From the cell containing the given text, extract its center point as (X, Y) coordinate. 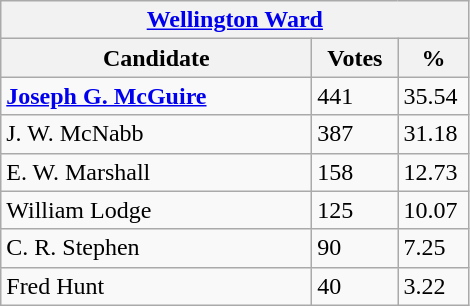
J. W. McNabb (156, 134)
31.18 (434, 134)
C. R. Stephen (156, 248)
90 (355, 248)
Votes (355, 58)
Candidate (156, 58)
E. W. Marshall (156, 172)
William Lodge (156, 210)
387 (355, 134)
40 (355, 286)
Joseph G. McGuire (156, 96)
10.07 (434, 210)
158 (355, 172)
12.73 (434, 172)
125 (355, 210)
Wellington Ward (235, 20)
3.22 (434, 286)
441 (355, 96)
35.54 (434, 96)
% (434, 58)
7.25 (434, 248)
Fred Hunt (156, 286)
